Scan for the cell matching the given text and deliver its [X, Y] coordinate at center. 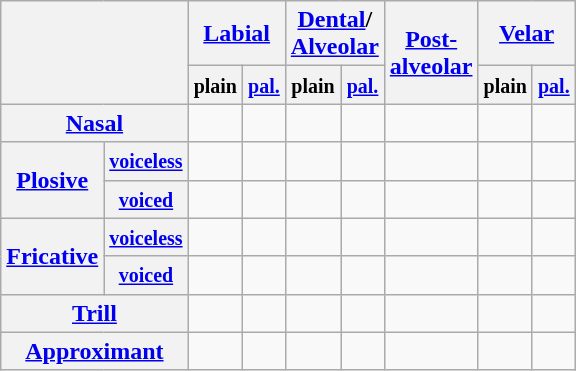
Nasal [94, 123]
Plosive [52, 180]
Trill [94, 313]
Fricative [52, 256]
Labial [236, 34]
Post-alveolar [431, 52]
Approximant [94, 351]
Velar [526, 34]
Dental/Alveolar [334, 34]
